For the text-containing cell, return its midpoint in (X, Y) coordinate format. 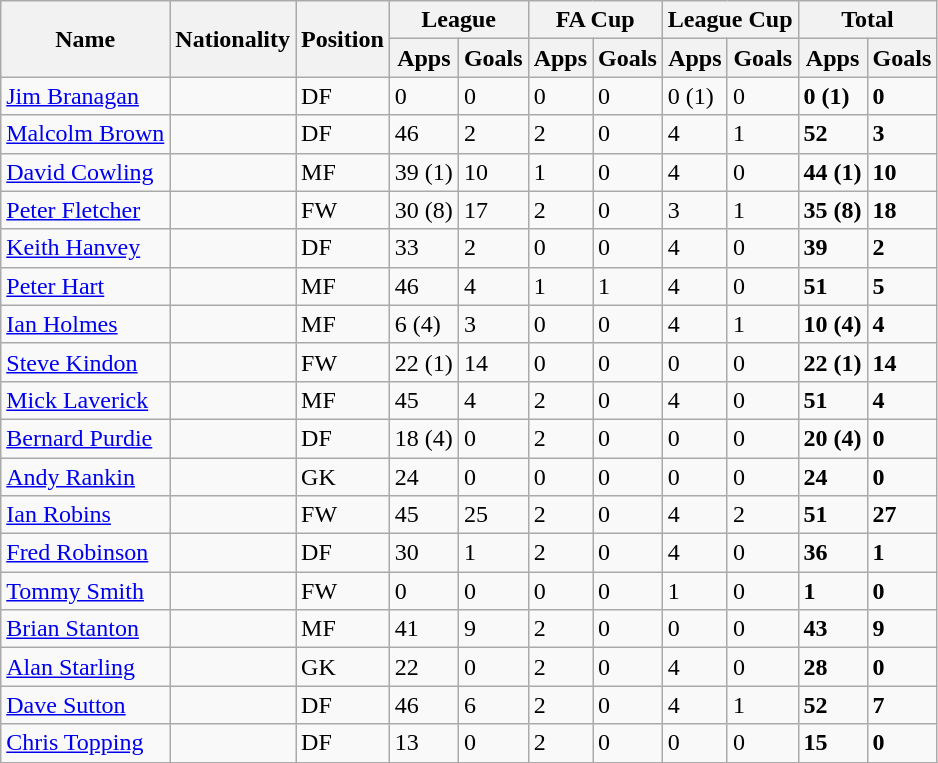
Jim Branagan (86, 96)
22 (424, 667)
Peter Hart (86, 286)
10 (4) (832, 324)
Ian Holmes (86, 324)
43 (832, 629)
13 (424, 743)
30 (8) (424, 210)
7 (902, 705)
20 (4) (832, 438)
David Cowling (86, 172)
Fred Robinson (86, 553)
Brian Stanton (86, 629)
Alan Starling (86, 667)
44 (1) (832, 172)
League (458, 20)
36 (832, 553)
Chris Topping (86, 743)
Tommy Smith (86, 591)
33 (424, 248)
27 (902, 515)
41 (424, 629)
Mick Laverick (86, 400)
Andy Rankin (86, 477)
Total (868, 20)
FA Cup (595, 20)
18 (902, 210)
Position (343, 39)
Dave Sutton (86, 705)
6 (4) (424, 324)
League Cup (730, 20)
39 (832, 248)
28 (832, 667)
Steve Kindon (86, 362)
Keith Hanvey (86, 248)
Bernard Purdie (86, 438)
15 (832, 743)
25 (493, 515)
Name (86, 39)
Ian Robins (86, 515)
35 (8) (832, 210)
30 (424, 553)
Nationality (233, 39)
Peter Fletcher (86, 210)
39 (1) (424, 172)
Malcolm Brown (86, 134)
6 (493, 705)
18 (4) (424, 438)
5 (902, 286)
17 (493, 210)
